Provide the [x, y] coordinate of the cell's center where the given text is located.  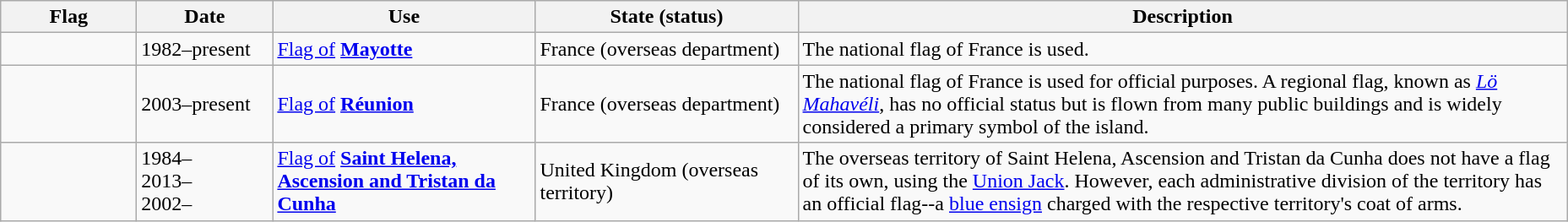
Flag [69, 17]
United Kingdom (overseas territory) [667, 181]
2003–present [204, 104]
Use [404, 17]
State (status) [667, 17]
Description [1182, 17]
The national flag of France is used. [1182, 49]
Date [204, 17]
1982–present [204, 49]
Flag of Saint Helena, Ascension and Tristan da Cunha [404, 181]
Flag of Mayotte [404, 49]
1984–2013–2002– [204, 181]
Flag of Réunion [404, 104]
